Provide the (X, Y) coordinate of the cell's center where the given text is located.  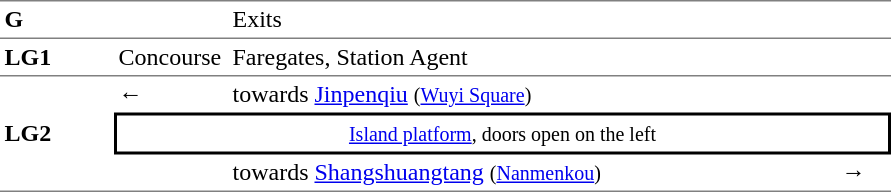
Concourse (171, 58)
Exits (532, 20)
towards Jinpenqiu (Wuyi Square) (532, 94)
→ (864, 173)
← (171, 94)
Faregates, Station Agent (532, 58)
G (57, 20)
Island platform, doors open on the left (502, 133)
towards Shangshuangtang (Nanmenkou) (532, 173)
LG1 (57, 58)
LG2 (57, 134)
